Return [X, Y] of the center of cell containing provided text 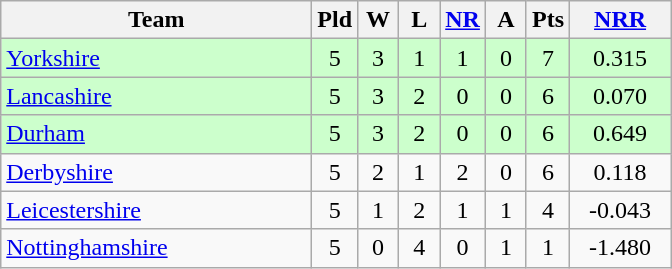
Pld [335, 20]
Derbyshire [156, 172]
Yorkshire [156, 58]
0.118 [620, 172]
0.649 [620, 134]
L [420, 20]
7 [548, 58]
Durham [156, 134]
Team [156, 20]
A [506, 20]
Nottinghamshire [156, 248]
W [378, 20]
Leicestershire [156, 210]
Pts [548, 20]
Lancashire [156, 96]
-0.043 [620, 210]
0.070 [620, 96]
0.315 [620, 58]
-1.480 [620, 248]
NR [463, 20]
NRR [620, 20]
